Pinpoint the cell where the given text exists, returning its [x, y] midpoint coordinate. 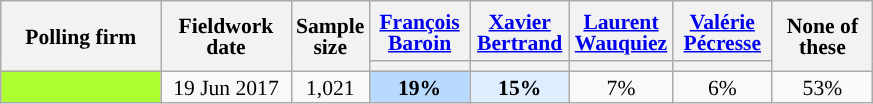
7% [621, 86]
Samplesize [330, 36]
15% [520, 86]
Xavier Bertrand [520, 31]
Polling firm [81, 36]
Laurent Wauquiez [621, 31]
6% [722, 86]
Valérie Pécresse [722, 31]
1,021 [330, 86]
None of these [822, 36]
19% [419, 86]
19 Jun 2017 [226, 86]
53% [822, 86]
Fieldwork date [226, 36]
François Baroin [419, 31]
